Return (x, y) of the center of cell containing provided text 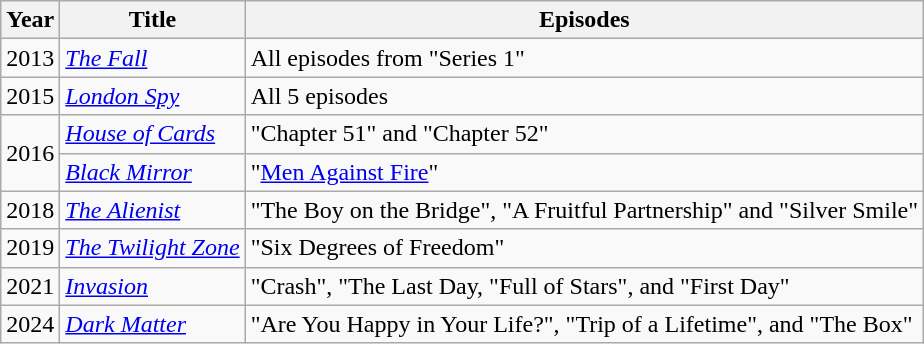
House of Cards (152, 134)
The Alienist (152, 210)
Title (152, 20)
2013 (30, 58)
2016 (30, 153)
Year (30, 20)
Black Mirror (152, 172)
The Fall (152, 58)
"The Boy on the Bridge", "A Fruitful Partnership" and "Silver Smile" (584, 210)
The Twilight Zone (152, 248)
2015 (30, 96)
"Chapter 51" and "Chapter 52" (584, 134)
2018 (30, 210)
All episodes from "Series 1" (584, 58)
London Spy (152, 96)
"Six Degrees of Freedom" (584, 248)
"Are You Happy in Your Life?", "Trip of a Lifetime", and "The Box" (584, 324)
Invasion (152, 286)
"Crash", "The Last Day, "Full of Stars", and "First Day" (584, 286)
2024 (30, 324)
2021 (30, 286)
Episodes (584, 20)
"Men Against Fire" (584, 172)
All 5 episodes (584, 96)
2019 (30, 248)
Dark Matter (152, 324)
